Return (x, y) of the center of cell containing provided text 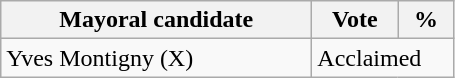
Mayoral candidate (156, 20)
Vote (355, 20)
% (426, 20)
Acclaimed (383, 58)
Yves Montigny (X) (156, 58)
